Identify which cell holds the provided text, then report its [X, Y] central coordinate. 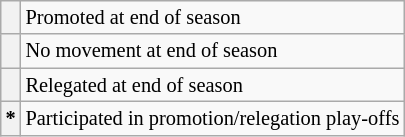
Relegated at end of season [213, 85]
No movement at end of season [213, 51]
* [11, 118]
Participated in promotion/relegation play-offs [213, 118]
Promoted at end of season [213, 17]
